Determine the (X, Y) coordinate at the center of the cell enclosing the given text.  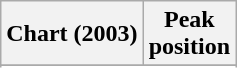
Peak position (189, 34)
Chart (2003) (72, 34)
